Scan for the cell matching the given text and deliver its [x, y] coordinate at center. 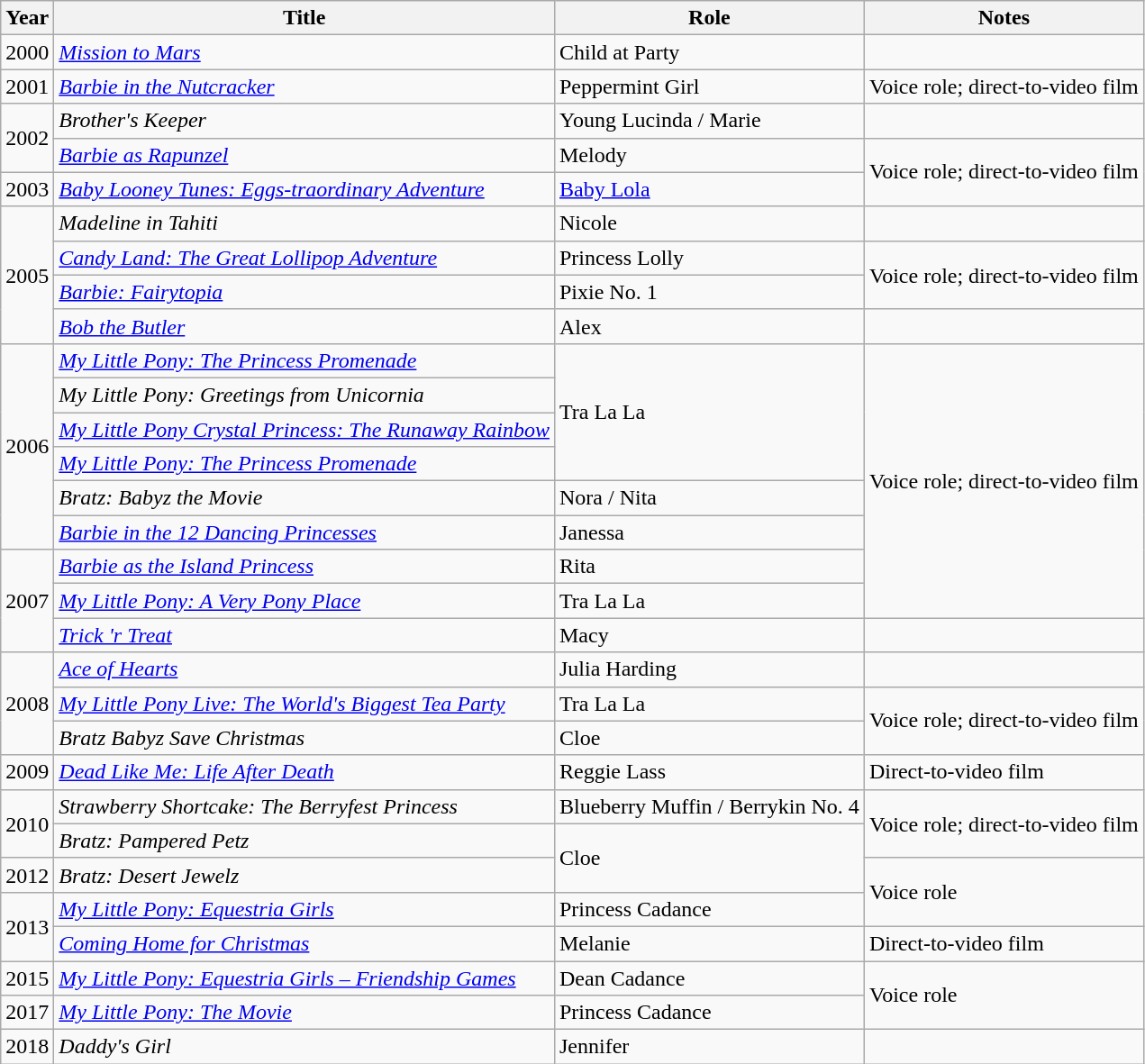
2003 [27, 189]
Melanie [709, 943]
Princess Lolly [709, 258]
Baby Looney Tunes: Eggs-traordinary Adventure [304, 189]
2013 [27, 926]
Bratz: Babyz the Movie [304, 498]
Ace of Hearts [304, 669]
2006 [27, 446]
Melody [709, 155]
Dead Like Me: Life After Death [304, 772]
Title [304, 18]
Barbie in the Nutcracker [304, 86]
Trick 'r Treat [304, 635]
Bratz: Desert Jewelz [304, 875]
2005 [27, 275]
Macy [709, 635]
Jennifer [709, 1047]
Blueberry Muffin / Berrykin No. 4 [709, 806]
2015 [27, 978]
2018 [27, 1047]
Coming Home for Christmas [304, 943]
Brother's Keeper [304, 121]
Barbie: Fairytopia [304, 292]
My Little Pony Crystal Princess: The Runaway Rainbow [304, 430]
Barbie as Rapunzel [304, 155]
Bratz: Pampered Petz [304, 841]
Daddy's Girl [304, 1047]
My Little Pony: A Very Pony Place [304, 601]
2007 [27, 601]
Bratz Babyz Save Christmas [304, 738]
2002 [27, 138]
2017 [27, 1013]
Baby Lola [709, 189]
Nora / Nita [709, 498]
Candy Land: The Great Lollipop Adventure [304, 258]
2012 [27, 875]
2000 [27, 52]
My Little Pony: The Movie [304, 1013]
My Little Pony Live: The World's Biggest Tea Party [304, 704]
Bob the Butler [304, 326]
2009 [27, 772]
2010 [27, 823]
Madeline in Tahiti [304, 223]
Barbie as the Island Princess [304, 567]
My Little Pony: Equestria Girls – Friendship Games [304, 978]
Pixie No. 1 [709, 292]
Nicole [709, 223]
Rita [709, 567]
Janessa [709, 532]
2001 [27, 86]
Alex [709, 326]
Young Lucinda / Marie [709, 121]
Strawberry Shortcake: The Berryfest Princess [304, 806]
Barbie in the 12 Dancing Princesses [304, 532]
2008 [27, 704]
Mission to Mars [304, 52]
Notes [1004, 18]
Child at Party [709, 52]
Reggie Lass [709, 772]
Role [709, 18]
My Little Pony: Greetings from Unicornia [304, 395]
My Little Pony: Equestria Girls [304, 909]
Peppermint Girl [709, 86]
Dean Cadance [709, 978]
Year [27, 18]
Julia Harding [709, 669]
